Return the (x, y) coordinate for the center point of the cell that contains the specified text.  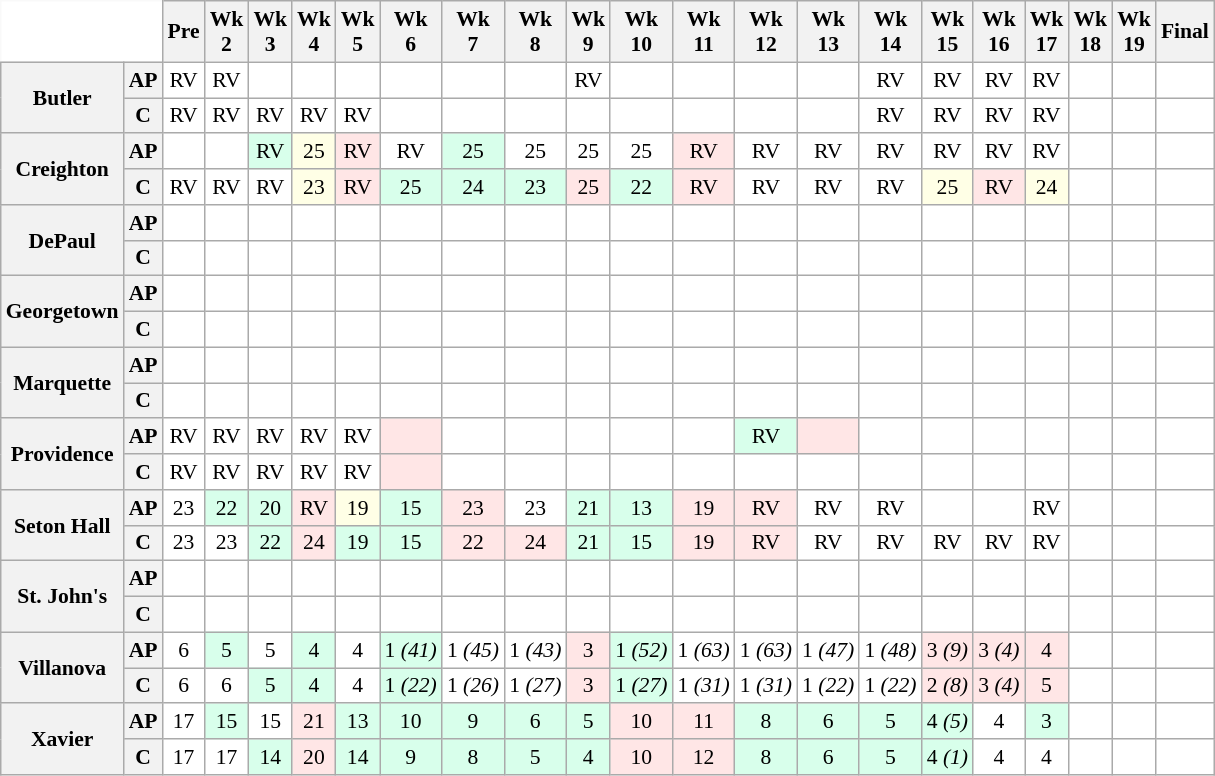
3 (9) (948, 650)
Wk18 (1090, 32)
2 (8) (948, 686)
1 (47) (828, 650)
Wk8 (535, 32)
Wk10 (641, 32)
St. John's (62, 596)
Wk6 (411, 32)
Wk13 (828, 32)
Wk3 (270, 32)
1 (52) (641, 650)
Wk15 (948, 32)
Wk11 (703, 32)
Wk5 (358, 32)
1 (41) (411, 650)
Providence (62, 454)
1 (48) (890, 650)
4 (5) (948, 722)
Wk17 (1047, 32)
Wk19 (1134, 32)
Butler (62, 98)
Georgetown (62, 312)
Wk4 (314, 32)
Wk12 (766, 32)
1 (26) (473, 686)
Final (1185, 32)
1 (43) (535, 650)
Marquette (62, 382)
Wk2 (227, 32)
Wk7 (473, 32)
Wk9 (588, 32)
Creighton (62, 170)
4 (1) (948, 757)
DePaul (62, 240)
12 (703, 757)
11 (703, 722)
Xavier (62, 740)
Wk16 (998, 32)
Wk14 (890, 32)
Pre (183, 32)
Seton Hall (62, 526)
Villanova (62, 668)
1 (45) (473, 650)
